Search for the cell housing the specified text and yield its (X, Y) center coordinate. 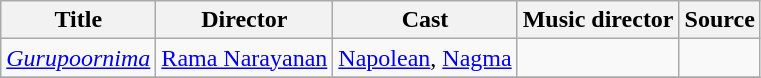
Music director (598, 20)
Title (78, 20)
Source (720, 20)
Gurupoornima (78, 58)
Cast (425, 20)
Napolean, Nagma (425, 58)
Director (244, 20)
Rama Narayanan (244, 58)
